Determine the [X, Y] coordinate at the center of the cell enclosing the given text.  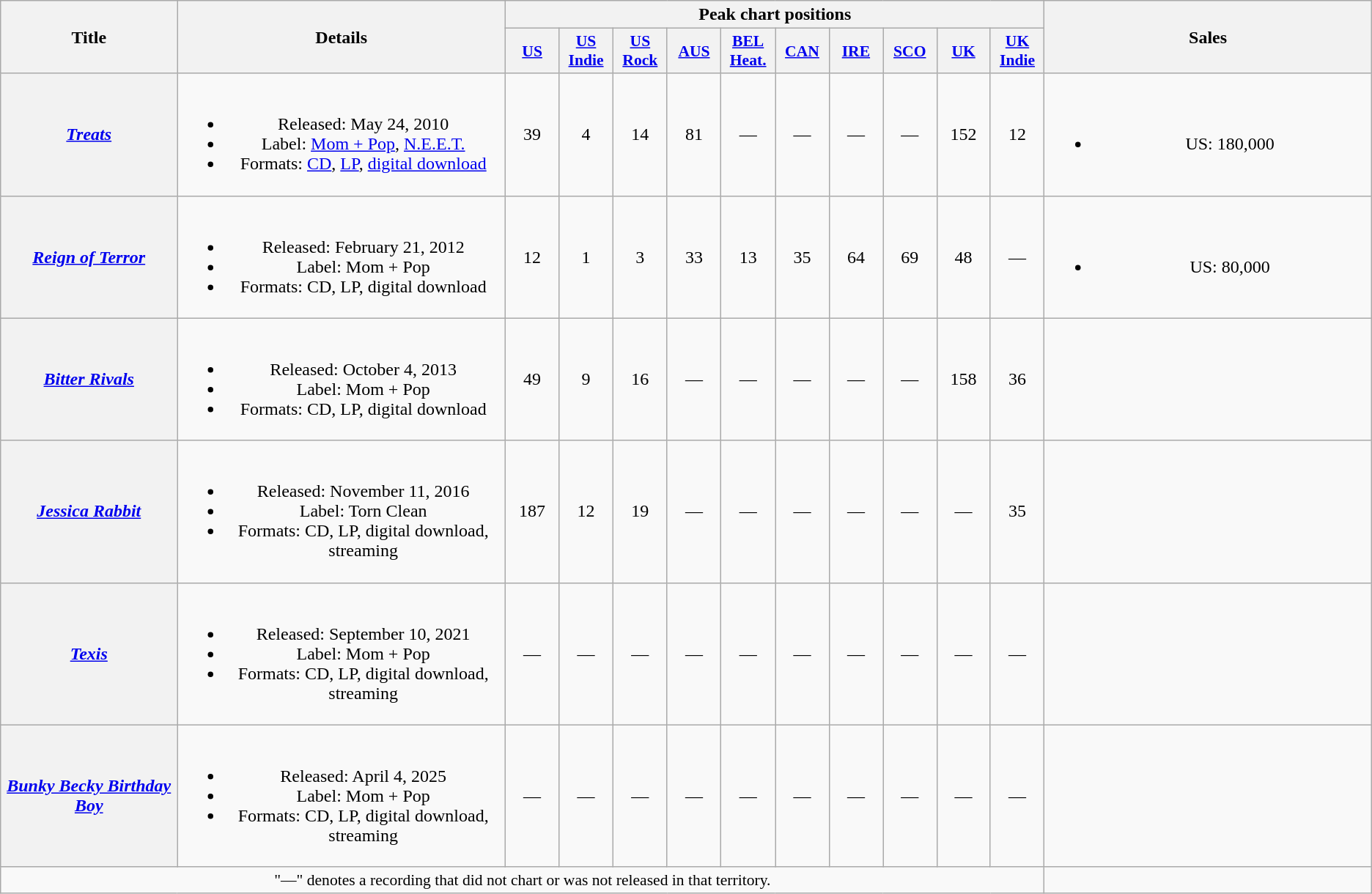
US: 80,000 [1208, 256]
Jessica Rabbit [89, 511]
36 [1017, 380]
UK [963, 51]
Bitter Rivals [89, 380]
81 [693, 135]
33 [693, 256]
SCO [910, 51]
"—" denotes a recording that did not chart or was not released in that territory. [523, 880]
19 [640, 511]
Released: February 21, 2012Label: Mom + PopFormats: CD, LP, digital download [342, 256]
14 [640, 135]
CAN [803, 51]
48 [963, 256]
13 [748, 256]
64 [856, 256]
Bunky Becky Birthday Boy [89, 796]
3 [640, 256]
AUS [693, 51]
USRock [640, 51]
Released: November 11, 2016Label: Torn CleanFormats: CD, LP, digital download, streaming [342, 511]
69 [910, 256]
UKIndie [1017, 51]
1 [586, 256]
16 [640, 380]
Title [89, 37]
4 [586, 135]
Released: April 4, 2025Label: Mom + PopFormats: CD, LP, digital download, streaming [342, 796]
152 [963, 135]
Reign of Terror [89, 256]
49 [532, 380]
187 [532, 511]
US [532, 51]
39 [532, 135]
Texis [89, 654]
Treats [89, 135]
Details [342, 37]
Released: September 10, 2021Label: Mom + PopFormats: CD, LP, digital download, streaming [342, 654]
9 [586, 380]
USIndie [586, 51]
US: 180,000 [1208, 135]
BELHeat. [748, 51]
Peak chart positions [775, 15]
Released: October 4, 2013Label: Mom + PopFormats: CD, LP, digital download [342, 380]
Sales [1208, 37]
IRE [856, 51]
Released: May 24, 2010Label: Mom + Pop, N.E.E.T.Formats: CD, LP, digital download [342, 135]
158 [963, 380]
